Provide the (X, Y) coordinate of the cell's center where the given text is located.  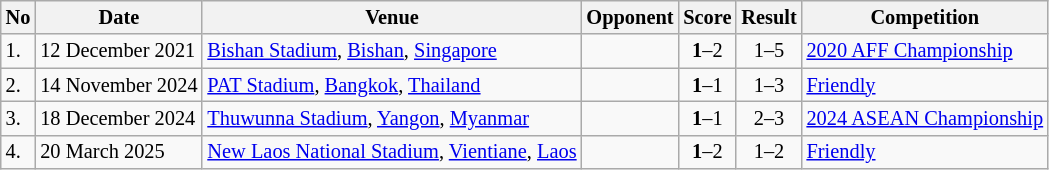
Thuwunna Stadium, Yangon, Myanmar (392, 118)
Date (118, 17)
Result (768, 17)
New Laos National Stadium, Vientiane, Laos (392, 152)
2–3 (768, 118)
18 December 2024 (118, 118)
1–5 (768, 51)
Competition (925, 17)
PAT Stadium, Bangkok, Thailand (392, 85)
4. (18, 152)
20 March 2025 (118, 152)
1. (18, 51)
Bishan Stadium, Bishan, Singapore (392, 51)
Venue (392, 17)
2024 ASEAN Championship (925, 118)
No (18, 17)
Score (707, 17)
2020 AFF Championship (925, 51)
12 December 2021 (118, 51)
3. (18, 118)
Opponent (630, 17)
14 November 2024 (118, 85)
2. (18, 85)
1–3 (768, 85)
